Return [x, y] of the center of cell containing provided text 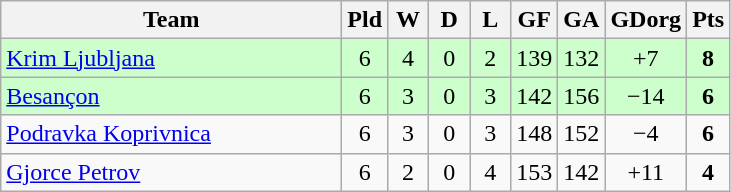
−14 [646, 96]
152 [582, 134]
132 [582, 58]
+11 [646, 172]
GDorg [646, 20]
GF [534, 20]
156 [582, 96]
−4 [646, 134]
D [450, 20]
139 [534, 58]
L [490, 20]
Krim Ljubljana [172, 58]
Podravka Koprivnica [172, 134]
+7 [646, 58]
W [408, 20]
8 [708, 58]
Team [172, 20]
153 [534, 172]
148 [534, 134]
Besançon [172, 96]
Gjorce Petrov [172, 172]
Pld [365, 20]
Pts [708, 20]
GA [582, 20]
